Capture the cell that displays the provided text and extract its (X, Y) central coordinate. 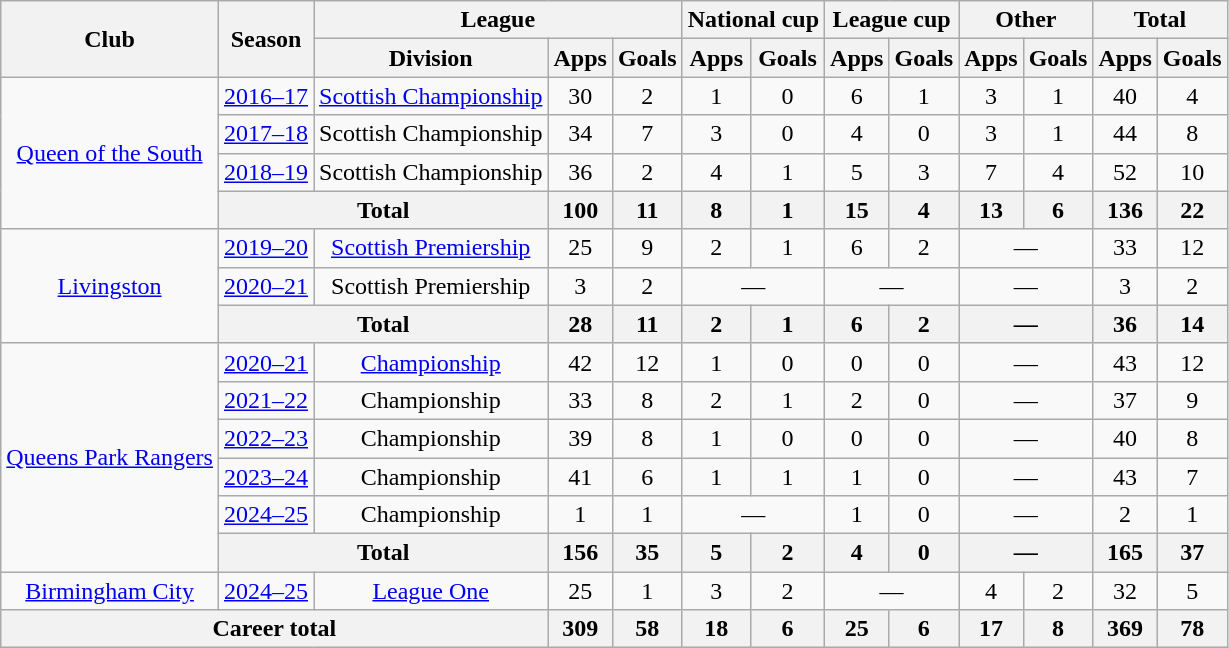
Season (266, 39)
2018–19 (266, 172)
78 (1192, 629)
165 (1125, 553)
58 (647, 629)
42 (580, 362)
2016–17 (266, 96)
28 (580, 324)
32 (1125, 591)
18 (716, 629)
League One (431, 591)
Division (431, 58)
15 (857, 210)
National cup (753, 20)
2017–18 (266, 134)
136 (1125, 210)
41 (580, 477)
309 (580, 629)
22 (1192, 210)
Queen of the South (110, 153)
17 (991, 629)
Birmingham City (110, 591)
156 (580, 553)
2019–20 (266, 248)
369 (1125, 629)
Other (1026, 20)
2023–24 (266, 477)
35 (647, 553)
14 (1192, 324)
44 (1125, 134)
52 (1125, 172)
Career total (274, 629)
100 (580, 210)
Queens Park Rangers (110, 457)
2021–22 (266, 400)
30 (580, 96)
39 (580, 438)
13 (991, 210)
10 (1192, 172)
Club (110, 39)
League (498, 20)
2022–23 (266, 438)
League cup (892, 20)
Livingston (110, 286)
34 (580, 134)
